Return (x, y) of the center of cell containing provided text 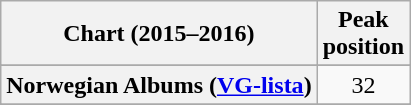
Norwegian Albums (VG-lista) (159, 85)
Chart (2015–2016) (159, 34)
Peakposition (363, 34)
32 (363, 85)
